Identify which cell holds the provided text, then report its [X, Y] central coordinate. 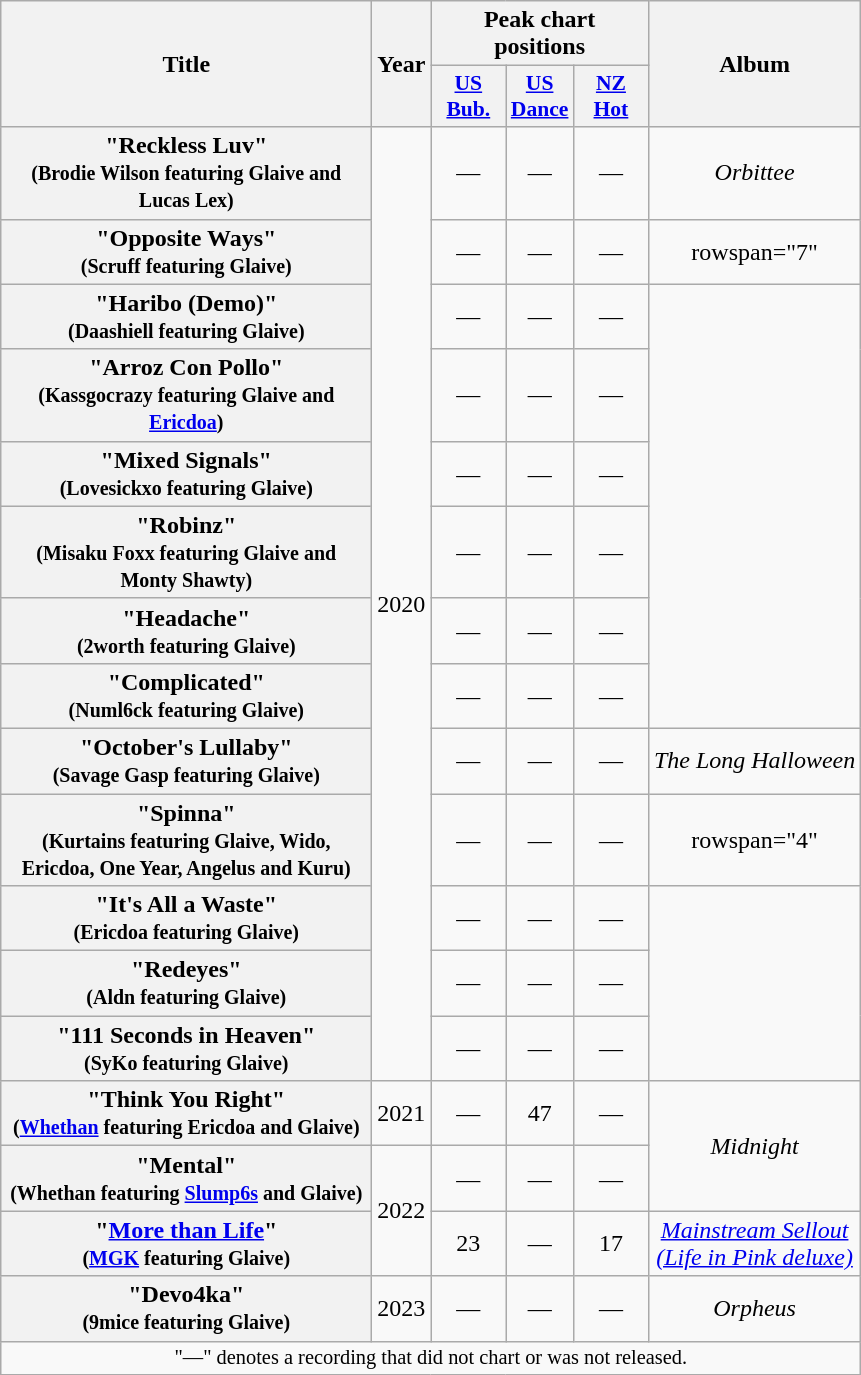
2020 [402, 604]
"Redeyes" (Aldn featuring Glaive) [186, 984]
rowspan="4" [754, 840]
2022 [402, 1211]
47 [540, 1114]
Title [186, 64]
Orpheus [754, 1308]
"Haribo (Demo)" (Daashiell featuring Glaive) [186, 316]
"Headache" (2worth featuring Glaive) [186, 630]
Orbittee [754, 173]
"October's Lullaby" (Savage Gasp featuring Glaive) [186, 760]
Album [754, 64]
"Reckless Luv" (Brodie Wilson featuring Glaive and Lucas Lex) [186, 173]
"Robinz" (Misaku Foxx featuring Glaive and Monty Shawty) [186, 552]
"It's All a Waste" (Ericdoa featuring Glaive) [186, 918]
"Opposite Ways" (Scruff featuring Glaive) [186, 252]
Midnight [754, 1146]
23 [468, 1244]
17 [610, 1244]
"Think You Right" (Whethan featuring Ericdoa and Glaive) [186, 1114]
"111 Seconds in Heaven" (SyKo featuring Glaive) [186, 1048]
Year [402, 64]
"Spinna" (Kurtains featuring Glaive, Wido, Ericdoa, One Year, Angelus and Kuru) [186, 840]
"Devo4ka"(9mice featuring Glaive) [186, 1308]
"—" denotes a recording that did not chart or was not released. [431, 1358]
2023 [402, 1308]
The Long Halloween [754, 760]
USBub. [468, 96]
USDance [540, 96]
"Mental" (Whethan featuring Slump6s and Glaive) [186, 1178]
"Arroz Con Pollo" (Kassgocrazy featuring Glaive and Ericdoa) [186, 395]
rowspan="7" [754, 252]
Peak chart positions [540, 34]
"Complicated" (Numl6ck featuring Glaive) [186, 696]
NZ Hot [610, 96]
2021 [402, 1114]
"Mixed Signals" (Lovesickxo featuring Glaive) [186, 474]
"More than Life"(MGK featuring Glaive) [186, 1244]
Mainstream Sellout(Life in Pink deluxe) [754, 1244]
